Provide the (x, y) coordinate of the cell's center where the given text is located.  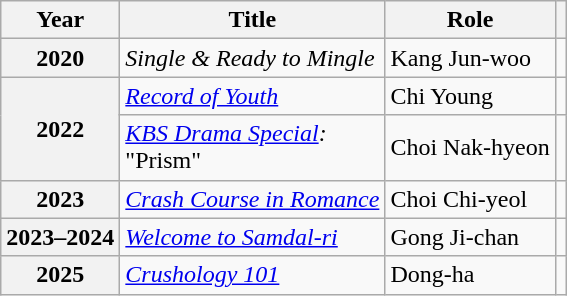
Choi Chi-yeol (470, 199)
Record of Youth (252, 96)
Kang Jun-woo (470, 58)
2023–2024 (60, 237)
Crash Course in Romance (252, 199)
Dong-ha (470, 275)
Role (470, 20)
2020 (60, 58)
2022 (60, 128)
Year (60, 20)
Chi Young (470, 96)
Single & Ready to Mingle (252, 58)
Welcome to Samdal-ri (252, 237)
Gong Ji-chan (470, 237)
KBS Drama Special:"Prism" (252, 148)
Choi Nak-hyeon (470, 148)
2025 (60, 275)
Crushology 101 (252, 275)
Title (252, 20)
2023 (60, 199)
